Output the [X, Y] coordinate of the center of the cell containing the given text.  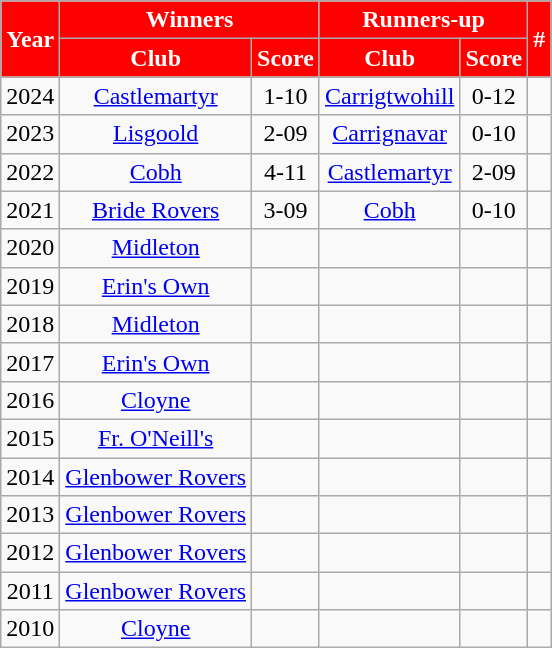
Carrigtwohill [389, 96]
3-09 [286, 210]
4-11 [286, 172]
2011 [30, 591]
2022 [30, 172]
Winners [190, 20]
Fr. O'Neill's [156, 438]
2017 [30, 362]
2024 [30, 96]
Runners-up [423, 20]
Year [30, 39]
Lisgoold [156, 134]
0-12 [494, 96]
2014 [30, 477]
# [540, 39]
2023 [30, 134]
2013 [30, 515]
1-10 [286, 96]
2010 [30, 629]
2012 [30, 553]
2021 [30, 210]
2016 [30, 400]
Carrignavar [389, 134]
Bride Rovers [156, 210]
2019 [30, 286]
2020 [30, 248]
2015 [30, 438]
2018 [30, 324]
